Detect which cell encompasses the target text, then output its (x, y) center coordinate. 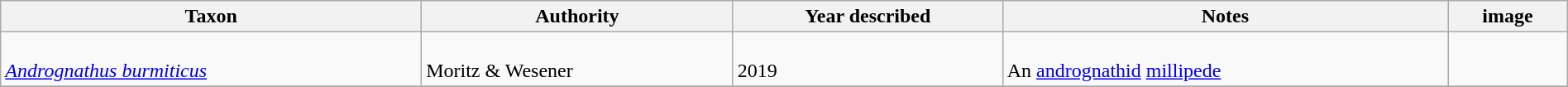
Taxon (212, 17)
Andrognathus burmiticus (212, 60)
2019 (868, 60)
Moritz & Wesener (577, 60)
image (1508, 17)
Year described (868, 17)
Notes (1225, 17)
Authority (577, 17)
An andrognathid millipede (1225, 60)
